For the text-containing cell, return its midpoint in (X, Y) coordinate format. 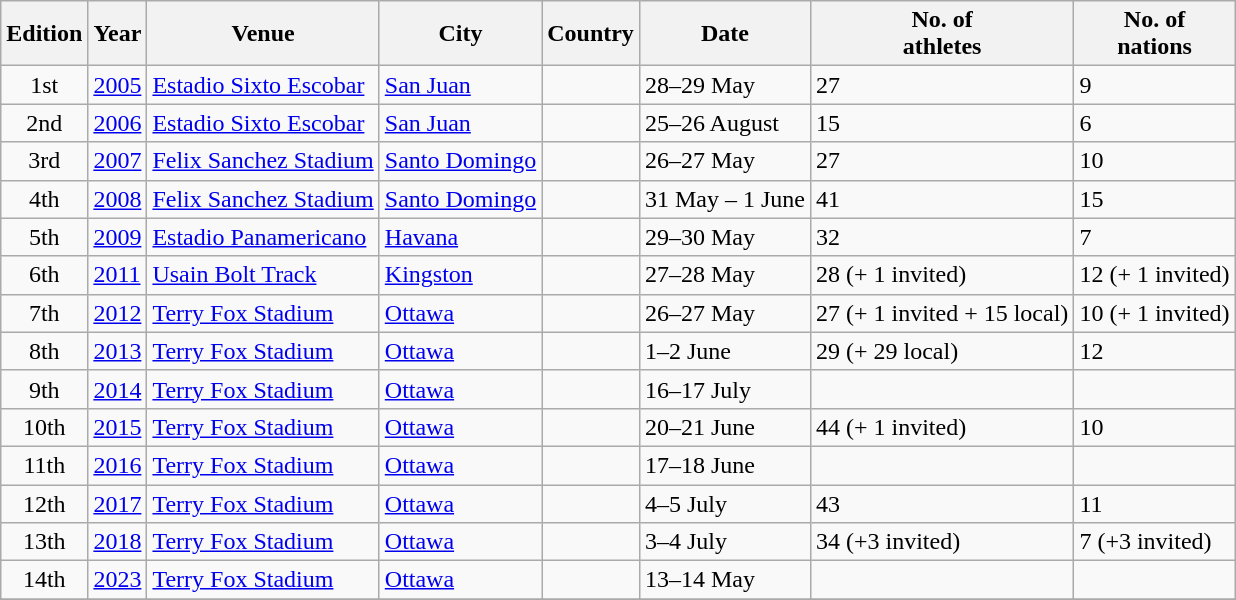
12th (44, 503)
12 (+ 1 invited) (1154, 275)
11th (44, 465)
4th (44, 199)
10th (44, 427)
3–4 July (724, 542)
Edition (44, 34)
6th (44, 275)
Venue (263, 34)
14th (44, 580)
1–2 June (724, 351)
2016 (118, 465)
9 (1154, 85)
13–14 May (724, 580)
27–28 May (724, 275)
2015 (118, 427)
27 (+ 1 invited + 15 local) (942, 313)
2018 (118, 542)
4–5 July (724, 503)
Estadio Panamericano (263, 237)
7 (+3 invited) (1154, 542)
2013 (118, 351)
Usain Bolt Track (263, 275)
20–21 June (724, 427)
44 (+ 1 invited) (942, 427)
2006 (118, 123)
7 (1154, 237)
5th (44, 237)
2nd (44, 123)
34 (+3 invited) (942, 542)
43 (942, 503)
Country (591, 34)
2009 (118, 237)
13th (44, 542)
2005 (118, 85)
32 (942, 237)
Year (118, 34)
Havana (460, 237)
11 (1154, 503)
8th (44, 351)
6 (1154, 123)
16–17 July (724, 389)
2023 (118, 580)
28 (+ 1 invited) (942, 275)
2014 (118, 389)
2012 (118, 313)
3rd (44, 161)
10 (+ 1 invited) (1154, 313)
29–30 May (724, 237)
41 (942, 199)
2008 (118, 199)
2017 (118, 503)
31 May – 1 June (724, 199)
9th (44, 389)
2011 (118, 275)
1st (44, 85)
No. ofathletes (942, 34)
Date (724, 34)
Kingston (460, 275)
17–18 June (724, 465)
7th (44, 313)
12 (1154, 351)
No. ofnations (1154, 34)
28–29 May (724, 85)
City (460, 34)
2007 (118, 161)
25–26 August (724, 123)
29 (+ 29 local) (942, 351)
